Detect which cell encompasses the target text, then output its (X, Y) center coordinate. 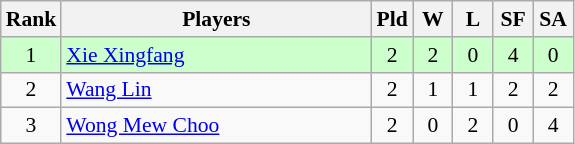
Xie Xingfang (216, 55)
Pld (392, 19)
W (433, 19)
SF (513, 19)
Players (216, 19)
Rank (32, 19)
Wang Lin (216, 90)
Wong Mew Choo (216, 126)
3 (32, 126)
L (473, 19)
SA (553, 19)
